Extract the (X, Y) coordinate from the center of the cell holding the provided text.  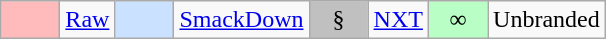
∞ (458, 20)
Raw (88, 20)
SmackDown (242, 20)
Unbranded (547, 20)
NXT (398, 20)
§ (338, 20)
